Search for the cell housing the specified text and yield its (X, Y) center coordinate. 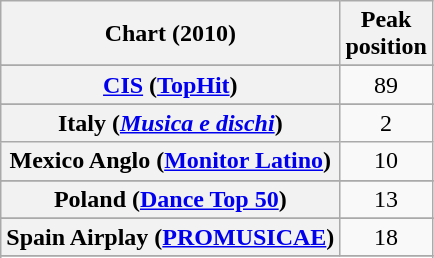
89 (386, 85)
18 (386, 237)
Peakposition (386, 34)
Chart (2010) (170, 34)
CIS (TopHit) (170, 85)
Italy (Musica e dischi) (170, 123)
Mexico Anglo (Monitor Latino) (170, 161)
Poland (Dance Top 50) (170, 199)
Spain Airplay (PROMUSICAE) (170, 237)
10 (386, 161)
13 (386, 199)
2 (386, 123)
